Capture the cell that displays the provided text and extract its (x, y) central coordinate. 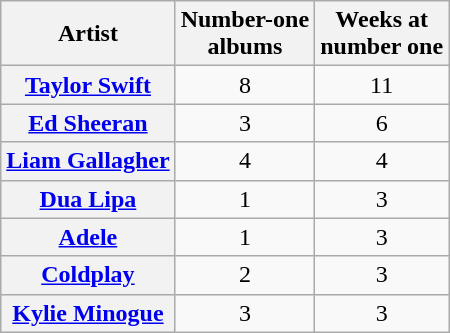
6 (382, 123)
8 (245, 85)
Taylor Swift (88, 85)
Coldplay (88, 275)
Ed Sheeran (88, 123)
Kylie Minogue (88, 313)
2 (245, 275)
Adele (88, 237)
Weeks atnumber one (382, 34)
Artist (88, 34)
11 (382, 85)
Dua Lipa (88, 199)
Number-onealbums (245, 34)
Liam Gallagher (88, 161)
